Provide the [X, Y] coordinate of the cell's center where the given text is located.  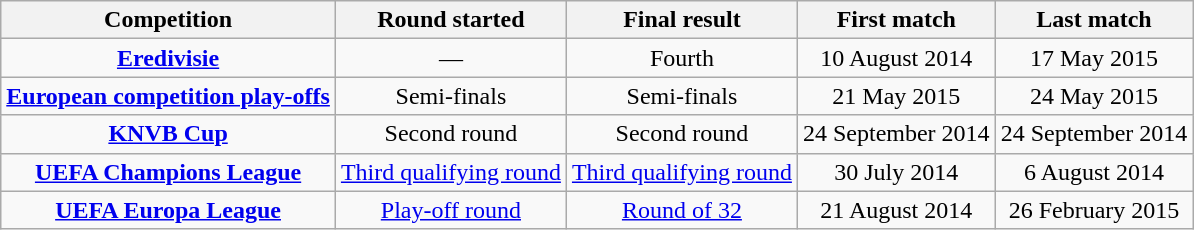
Round started [450, 20]
30 July 2014 [896, 172]
Play-off round [450, 210]
Fourth [682, 58]
21 August 2014 [896, 210]
First match [896, 20]
European competition play-offs [168, 96]
Final result [682, 20]
Round of 32 [682, 210]
UEFA Champions League [168, 172]
17 May 2015 [1094, 58]
26 February 2015 [1094, 210]
Competition [168, 20]
24 May 2015 [1094, 96]
10 August 2014 [896, 58]
— [450, 58]
KNVB Cup [168, 134]
Eredivisie [168, 58]
6 August 2014 [1094, 172]
UEFA Europa League [168, 210]
21 May 2015 [896, 96]
Last match [1094, 20]
